Output the (x, y) coordinate of the center of the cell containing the given text.  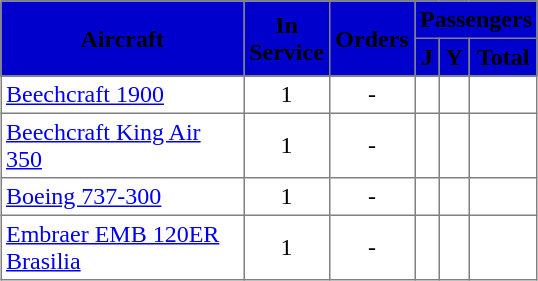
Total (503, 57)
Y (454, 57)
Orders (372, 38)
In Service (287, 38)
Aircraft (122, 38)
Beechcraft 1900 (122, 95)
Passengers (476, 20)
Beechcraft King Air 350 (122, 145)
Embraer EMB 120ER Brasilia (122, 247)
J (427, 57)
Boeing 737-300 (122, 197)
